Find where the given text appears and provide that cell's center as [x, y] coordinate. 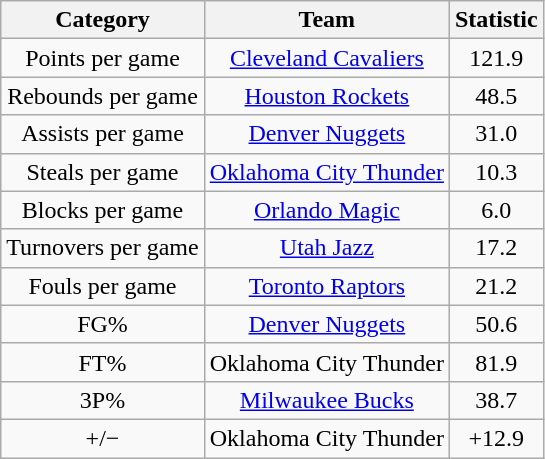
Points per game [102, 58]
Rebounds per game [102, 96]
17.2 [496, 248]
121.9 [496, 58]
Assists per game [102, 134]
Category [102, 20]
Utah Jazz [326, 248]
10.3 [496, 172]
Houston Rockets [326, 96]
31.0 [496, 134]
81.9 [496, 362]
FG% [102, 324]
Fouls per game [102, 286]
50.6 [496, 324]
+/− [102, 438]
38.7 [496, 400]
3P% [102, 400]
Milwaukee Bucks [326, 400]
Cleveland Cavaliers [326, 58]
Team [326, 20]
6.0 [496, 210]
48.5 [496, 96]
Blocks per game [102, 210]
Orlando Magic [326, 210]
+12.9 [496, 438]
Turnovers per game [102, 248]
Steals per game [102, 172]
FT% [102, 362]
Statistic [496, 20]
21.2 [496, 286]
Toronto Raptors [326, 286]
